Extract the (x, y) coordinate from the center of the cell holding the provided text.  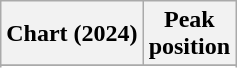
Chart (2024) (72, 34)
Peakposition (189, 34)
